Identify which cell holds the provided text, then report its (X, Y) central coordinate. 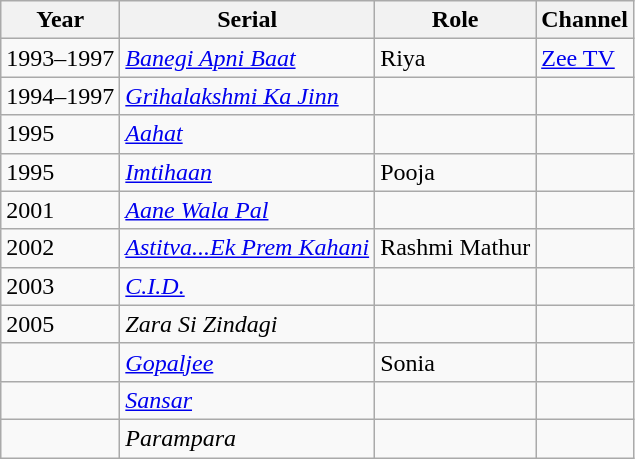
Banegi Apni Baat (248, 58)
Grihalakshmi Ka Jinn (248, 96)
1993–1997 (60, 58)
Channel (585, 20)
2001 (60, 210)
Zee TV (585, 58)
C.I.D. (248, 286)
Role (456, 20)
Year (60, 20)
Aane Wala Pal (248, 210)
2005 (60, 324)
Sonia (456, 362)
Aahat (248, 134)
Imtihaan (248, 172)
Sansar (248, 400)
Parampara (248, 438)
Serial (248, 20)
Gopaljee (248, 362)
1994–1997 (60, 96)
Astitva...Ek Prem Kahani (248, 248)
Pooja (456, 172)
2003 (60, 286)
2002 (60, 248)
Rashmi Mathur (456, 248)
Zara Si Zindagi (248, 324)
Riya (456, 58)
